Search for the cell housing the specified text and yield its (x, y) center coordinate. 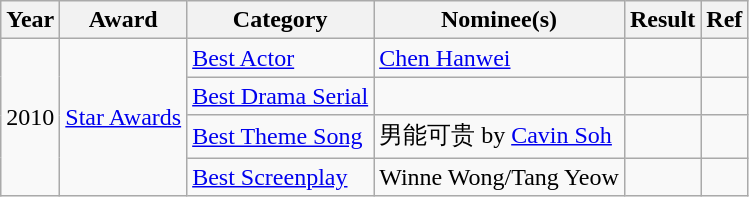
Year (30, 20)
Winne Wong/Tang Yeow (500, 177)
Best Actor (280, 58)
Ref (724, 20)
Result (662, 20)
Star Awards (124, 118)
Nominee(s) (500, 20)
Best Theme Song (280, 136)
Chen Hanwei (500, 58)
Best Screenplay (280, 177)
2010 (30, 118)
Best Drama Serial (280, 96)
Award (124, 20)
男能可贵 by Cavin Soh (500, 136)
Category (280, 20)
